Determine the [x, y] coordinate at the center of the cell enclosing the given text.  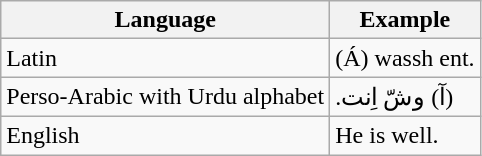
English [166, 135]
He is well. [405, 135]
Language [166, 20]
.آ) وشّ اِنت) [405, 97]
Perso-Arabic with Urdu alphabet [166, 97]
(Á) wassh ent. [405, 58]
Latin [166, 58]
Example [405, 20]
